Find where the given text appears and provide that cell's center as [x, y] coordinate. 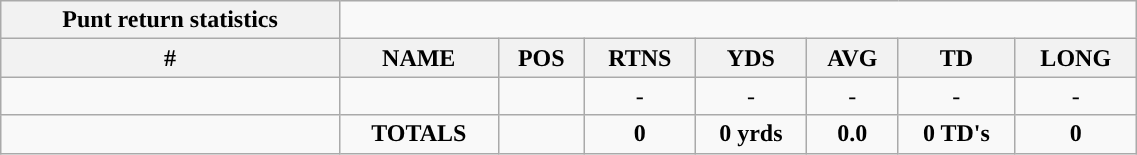
0 yrds [750, 134]
Punt return statistics [170, 20]
POS [541, 58]
LONG [1076, 58]
# [170, 58]
RTNS [640, 58]
NAME [418, 58]
AVG [852, 58]
0 TD's [956, 134]
TOTALS [418, 134]
YDS [750, 58]
0.0 [852, 134]
TD [956, 58]
